Return the (X, Y) coordinate for the center point of the cell that contains the specified text.  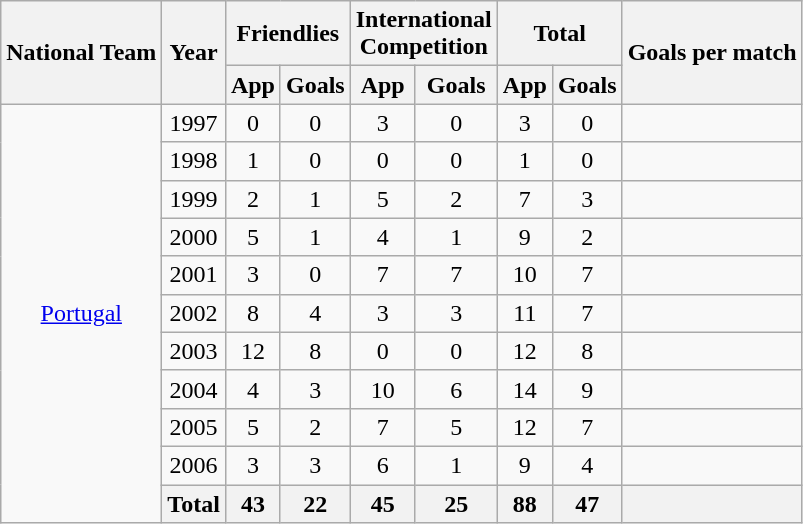
1998 (194, 161)
14 (524, 389)
2002 (194, 313)
22 (315, 503)
88 (524, 503)
47 (587, 503)
2005 (194, 427)
1997 (194, 123)
25 (456, 503)
Portugal (82, 314)
2006 (194, 465)
2001 (194, 275)
45 (382, 503)
43 (252, 503)
2004 (194, 389)
11 (524, 313)
2000 (194, 237)
Friendlies (288, 34)
National Team (82, 52)
Goals per match (712, 52)
2003 (194, 351)
InternationalCompetition (424, 34)
Year (194, 52)
1999 (194, 199)
